Identify which cell holds the provided text, then report its [X, Y] central coordinate. 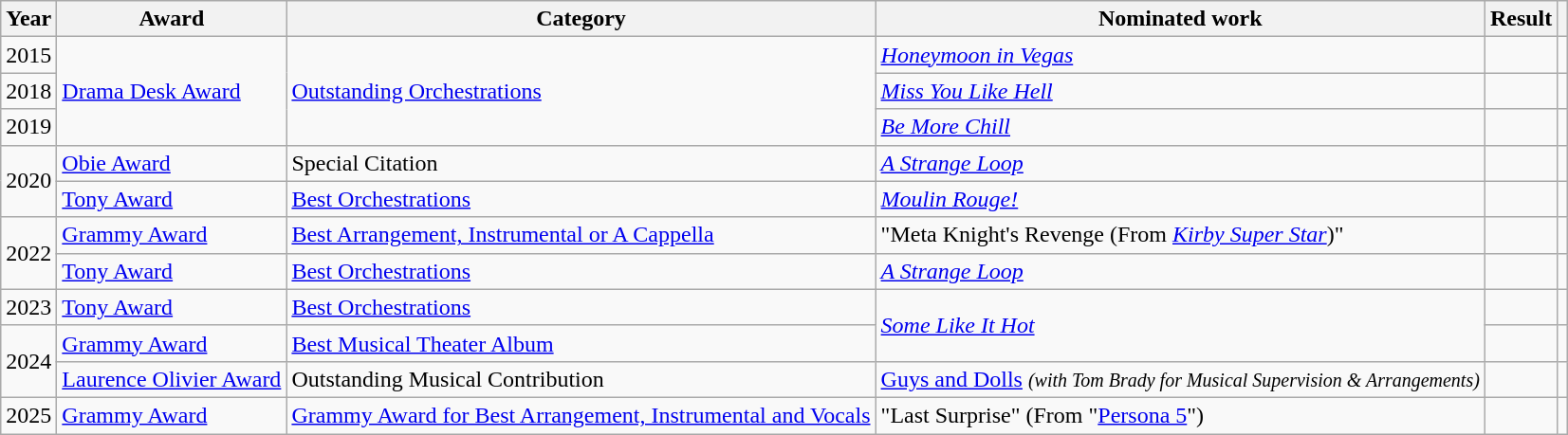
Honeymoon in Vegas [1180, 55]
Category [581, 19]
2015 [28, 55]
2025 [28, 415]
Award [172, 19]
Special Citation [581, 163]
2019 [28, 127]
Miss You Like Hell [1180, 91]
Obie Award [172, 163]
"Meta Knight's Revenge (From Kirby Super Star)" [1180, 235]
2022 [28, 253]
2018 [28, 91]
2023 [28, 307]
Best Arrangement, Instrumental or A Cappella [581, 235]
Grammy Award for Best Arrangement, Instrumental and Vocals [581, 415]
Year [28, 19]
Some Like It Hot [1180, 325]
Outstanding Orchestrations [581, 91]
Drama Desk Award [172, 91]
Result [1521, 19]
2020 [28, 181]
Nominated work [1180, 19]
Moulin Rouge! [1180, 199]
Best Musical Theater Album [581, 343]
Be More Chill [1180, 127]
Guys and Dolls (with Tom Brady for Musical Supervision & Arrangements) [1180, 379]
Laurence Olivier Award [172, 379]
2024 [28, 361]
"Last Surprise" (From "Persona 5") [1180, 415]
Outstanding Musical Contribution [581, 379]
